From the cell containing the given text, extract its center point as (X, Y) coordinate. 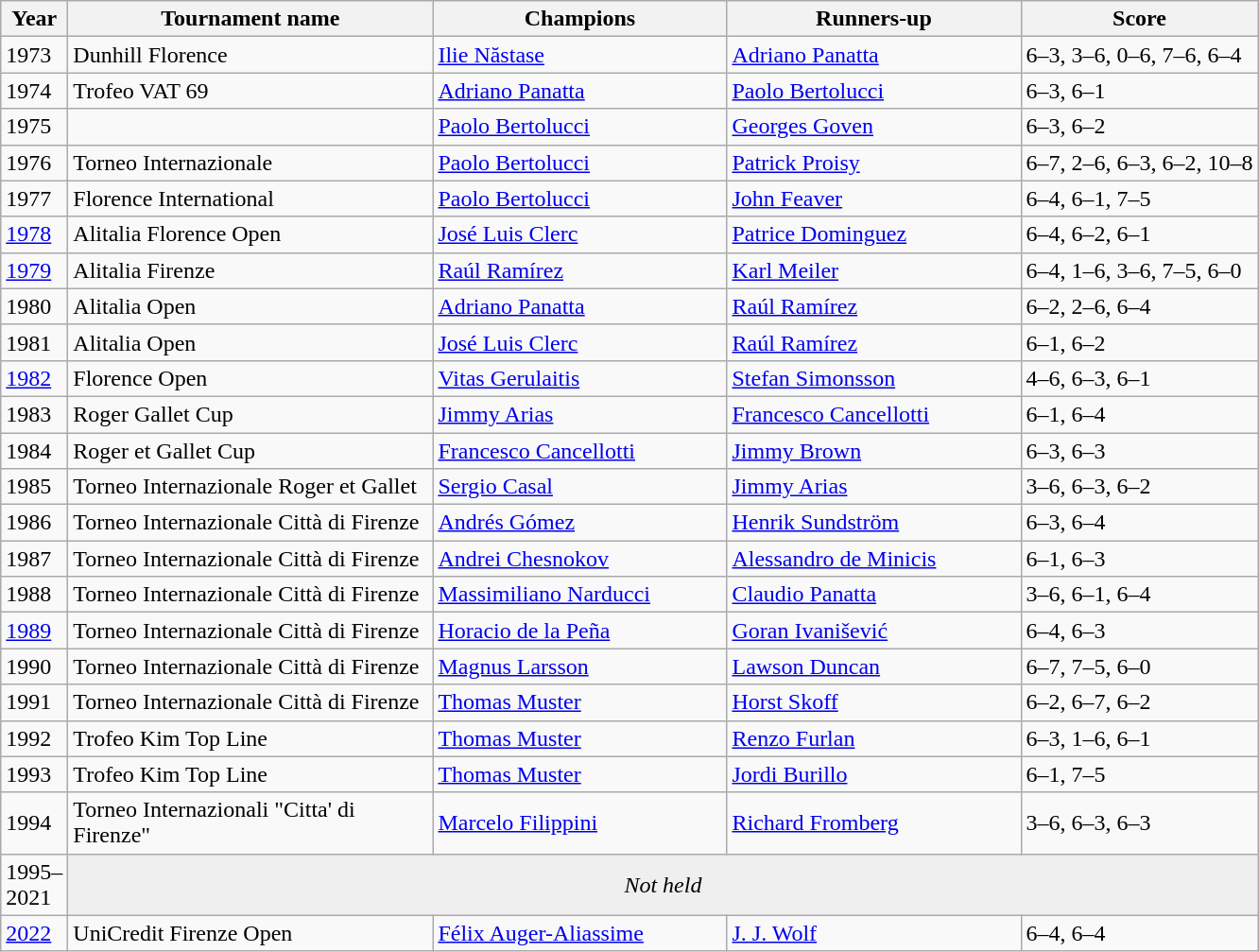
Florence Open (250, 378)
Lawson Duncan (873, 666)
Henrik Sundström (873, 523)
Claudio Panatta (873, 595)
Vitas Gerulaitis (580, 378)
1973 (34, 55)
Magnus Larsson (580, 666)
Florence International (250, 199)
6–1, 6–3 (1140, 559)
6–4, 1–6, 3–6, 7–5, 6–0 (1140, 270)
6–3, 1–6, 6–1 (1140, 738)
4–6, 6–3, 6–1 (1140, 378)
Roger Gallet Cup (250, 414)
1995–2021 (34, 885)
Runners-up (873, 19)
Trofeo VAT 69 (250, 91)
6–7, 7–5, 6–0 (1140, 666)
1989 (34, 631)
6–4, 6–4 (1140, 933)
Andrei Chesnokov (580, 559)
6–2, 2–6, 6–4 (1140, 306)
1978 (34, 234)
Dunhill Florence (250, 55)
1976 (34, 163)
UniCredit Firenze Open (250, 933)
1974 (34, 91)
6–7, 2–6, 6–3, 6–2, 10–8 (1140, 163)
Tournament name (250, 19)
6–3, 6–1 (1140, 91)
3–6, 6–1, 6–4 (1140, 595)
6–1, 6–2 (1140, 342)
2022 (34, 933)
Jimmy Brown (873, 451)
1990 (34, 666)
1988 (34, 595)
1984 (34, 451)
1991 (34, 702)
Year (34, 19)
1977 (34, 199)
Torneo Internazionale Roger et Gallet (250, 487)
Alitalia Florence Open (250, 234)
1983 (34, 414)
Alessandro de Minicis (873, 559)
Roger et Gallet Cup (250, 451)
1980 (34, 306)
Patrice Dominguez (873, 234)
6–3, 6–3 (1140, 451)
Sergio Casal (580, 487)
1981 (34, 342)
Marcelo Filippini (580, 822)
6–1, 6–4 (1140, 414)
Jordi Burillo (873, 774)
Torneo Internazionale (250, 163)
1982 (34, 378)
J. J. Wolf (873, 933)
Karl Meiler (873, 270)
Stefan Simonsson (873, 378)
6–2, 6–7, 6–2 (1140, 702)
1987 (34, 559)
Ilie Năstase (580, 55)
1986 (34, 523)
Not held (664, 885)
1993 (34, 774)
Patrick Proisy (873, 163)
6–3, 6–2 (1140, 127)
1994 (34, 822)
6–4, 6–3 (1140, 631)
Renzo Furlan (873, 738)
Georges Goven (873, 127)
Torneo Internazionali "Citta' di Firenze" (250, 822)
6–3, 3–6, 0–6, 7–6, 6–4 (1140, 55)
John Feaver (873, 199)
1975 (34, 127)
6–4, 6–2, 6–1 (1140, 234)
Alitalia Firenze (250, 270)
Goran Ivanišević (873, 631)
Horst Skoff (873, 702)
Massimiliano Narducci (580, 595)
6–4, 6–1, 7–5 (1140, 199)
3–6, 6–3, 6–2 (1140, 487)
Horacio de la Peña (580, 631)
1985 (34, 487)
1992 (34, 738)
6–1, 7–5 (1140, 774)
1979 (34, 270)
Score (1140, 19)
Champions (580, 19)
6–3, 6–4 (1140, 523)
3–6, 6–3, 6–3 (1140, 822)
Andrés Gómez (580, 523)
Richard Fromberg (873, 822)
Félix Auger-Aliassime (580, 933)
